Pinpoint the cell where the given text exists, returning its (x, y) midpoint coordinate. 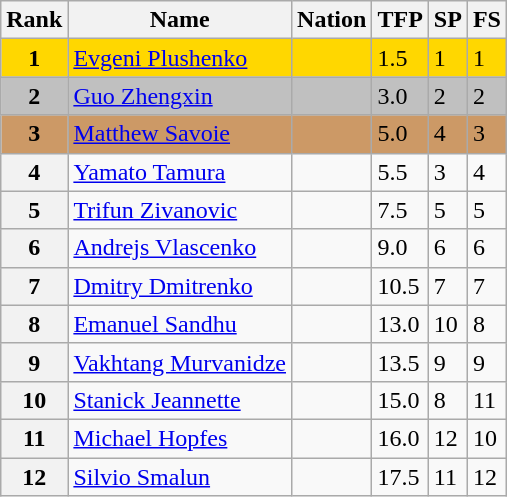
5.5 (400, 172)
Silvio Smalun (180, 477)
Emanuel Sandhu (180, 324)
Andrejs Vlascenko (180, 248)
7.5 (400, 210)
Stanick Jeannette (180, 400)
Yamato Tamura (180, 172)
17.5 (400, 477)
3.0 (400, 96)
Rank (34, 20)
Nation (332, 20)
FS (486, 20)
Evgeni Plushenko (180, 58)
Vakhtang Murvanidze (180, 362)
1.5 (400, 58)
13.5 (400, 362)
TFP (400, 20)
13.0 (400, 324)
Guo Zhengxin (180, 96)
SP (448, 20)
Matthew Savoie (180, 134)
16.0 (400, 438)
Name (180, 20)
10.5 (400, 286)
Michael Hopfes (180, 438)
Dmitry Dmitrenko (180, 286)
Trifun Zivanovic (180, 210)
9.0 (400, 248)
5.0 (400, 134)
15.0 (400, 400)
